Capture the cell that displays the provided text and extract its (x, y) central coordinate. 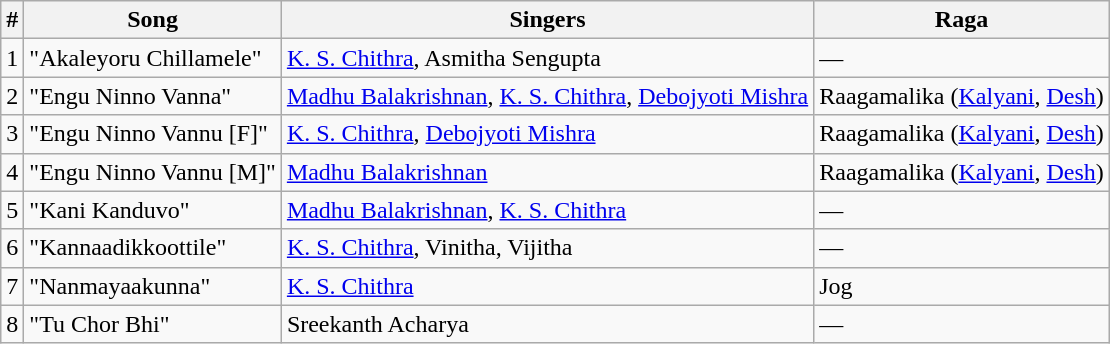
Singers (547, 20)
2 (12, 96)
# (12, 20)
4 (12, 172)
K. S. Chithra, Vinitha, Vijitha (547, 248)
6 (12, 248)
Song (153, 20)
3 (12, 134)
1 (12, 58)
Madhu Balakrishnan (547, 172)
Sreekanth Acharya (547, 324)
"Kannaadikkoottile" (153, 248)
"Akaleyoru Chillamele" (153, 58)
"Tu Chor Bhi" (153, 324)
7 (12, 286)
K. S. Chithra (547, 286)
K. S. Chithra, Debojyoti Mishra (547, 134)
5 (12, 210)
"Engu Ninno Vannu [F]" (153, 134)
Jog (962, 286)
"Engu Ninno Vanna" (153, 96)
"Engu Ninno Vannu [M]" (153, 172)
K. S. Chithra, Asmitha Sengupta (547, 58)
Madhu Balakrishnan, K. S. Chithra (547, 210)
8 (12, 324)
"Kani Kanduvo" (153, 210)
Raga (962, 20)
Madhu Balakrishnan, K. S. Chithra, Debojyoti Mishra (547, 96)
"Nanmayaakunna" (153, 286)
